Pinpoint the cell where the given text exists, returning its (x, y) midpoint coordinate. 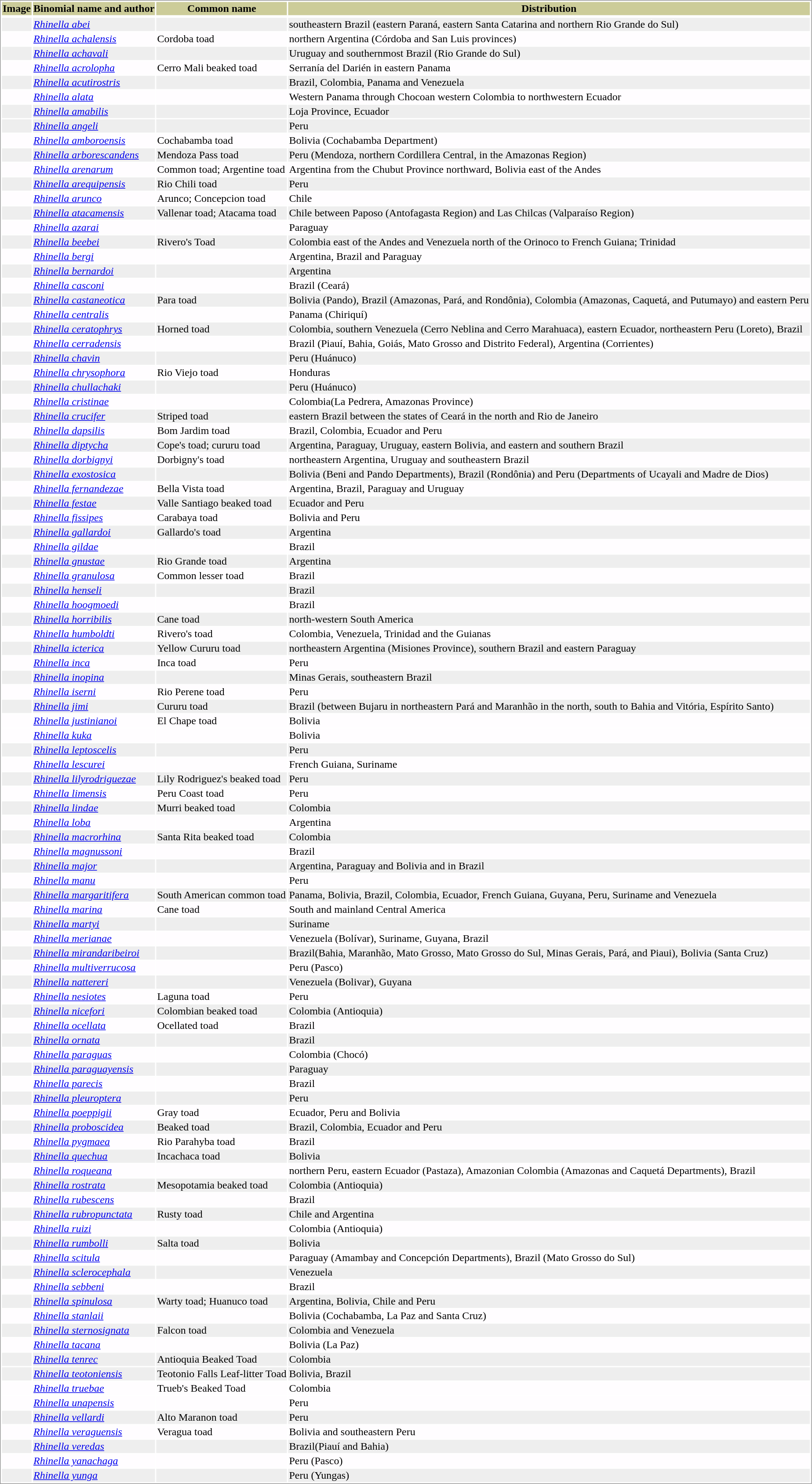
Rhinella parecis (94, 1084)
northern Peru, eastern Ecuador (Pastaza), Amazonian Colombia (Amazonas and Caquetá Departments), Brazil (549, 1171)
Rhinella roqueana (94, 1171)
Rhinella multiverrucosa (94, 968)
Santa Rita beaked toad (222, 837)
Rhinella chullachaki (94, 387)
Rhinella alata (94, 97)
Rhinella pleuroptera (94, 1098)
Rhinella veredas (94, 1446)
South and mainland Central America (549, 910)
Vallenar toad; Atacama toad (222, 213)
Rhinella pygmaea (94, 1142)
Rhinella kuka (94, 736)
eastern Brazil between the states of Ceará in the north and Rio de Janeiro (549, 416)
Common toad; Argentine toad (222, 169)
Rhinella jimi (94, 707)
Ecuador and Peru (549, 503)
Rhinella fissipes (94, 518)
Rhinella paraguayensis (94, 1069)
Rhinella truebae (94, 1388)
Brazil, Colombia, Panama and Venezuela (549, 82)
Rivero's toad (222, 634)
Rhinella magnussoni (94, 852)
Rhinella arequipensis (94, 184)
Cope's toad; cururu toad (222, 445)
Rhinella chavin (94, 358)
Bolivia and Peru (549, 518)
French Guiana, Suriname (549, 765)
Rhinella loba (94, 823)
Common name (222, 8)
Rhinella azarai (94, 227)
Rhinella bergi (94, 256)
Peru (Yungas) (549, 1475)
Rhinella achavali (94, 53)
Cochabamba toad (222, 140)
Venezuela (Bolívar), Suriname, Guyana, Brazil (549, 939)
Rhinella acrolopha (94, 68)
northern Argentina (Córdoba and San Luis provinces) (549, 39)
Rhinella beebei (94, 242)
Rhinella sebbeni (94, 1287)
Rhinella iserni (94, 692)
Rhinella fernandezae (94, 489)
Rhinella macrorhina (94, 837)
Colombia east of the Andes and Venezuela north of the Orinoco to French Guiana; Trinidad (549, 242)
Beaked toad (222, 1127)
Honduras (549, 372)
Rhinella tacana (94, 1345)
Para toad (222, 300)
Rhinella vellardi (94, 1417)
Rhinella arborescandens (94, 155)
Rhinella lescurei (94, 765)
Argentina, Paraguay, Uruguay, eastern Bolivia, and eastern and southern Brazil (549, 445)
Rhinella justinianoi (94, 721)
Rhinella rubropunctata (94, 1214)
Loja Province, Ecuador (549, 111)
Bolivia (Pando), Brazil (Amazonas, Pará, and Rondônia), Colombia (Amazonas, Caquetá, and Putumayo) and eastern Peru (549, 300)
Arunco; Concepcion toad (222, 198)
Rhinella centralis (94, 314)
Inca toad (222, 663)
Incachaca toad (222, 1156)
Common lesser toad (222, 576)
Panama (Chiriquí) (549, 314)
Rhinella manu (94, 881)
Rhinella nicefori (94, 1011)
southeastern Brazil (eastern Paraná, eastern Santa Catarina and northern Rio Grande do Sul) (549, 24)
Venezuela (Bolivar), Guyana (549, 982)
Venezuela (549, 1272)
Trueb's Beaked Toad (222, 1388)
Colombia(La Pedrera, Amazonas Province) (549, 401)
Argentina, Brazil, Paraguay and Uruguay (549, 489)
Rhinella sclerocephala (94, 1272)
Rhinella merianae (94, 939)
Rhinella rumbolli (94, 1243)
Rhinella arenarum (94, 169)
Rhinella abei (94, 24)
Salta toad (222, 1243)
Valle Santiago beaked toad (222, 503)
Rhinella ceratophrys (94, 329)
Murri beaked toad (222, 808)
Rhinella veraguensis (94, 1432)
Rhinella gallardoi (94, 532)
Rhinella arunco (94, 198)
Colombia, Venezuela, Trinidad and the Guianas (549, 634)
Rio Viejo toad (222, 372)
Mesopotamia beaked toad (222, 1185)
Bolivia and southeastern Peru (549, 1432)
Ecuador, Peru and Bolivia (549, 1113)
El Chape toad (222, 721)
Rhinella crucifer (94, 416)
Bolivia (Beni and Pando Departments), Brazil (Rondônia) and Peru (Departments of Ucayali and Madre de Dios) (549, 474)
Argentina, Paraguay and Bolivia and in Brazil (549, 866)
Chile and Argentina (549, 1214)
Warty toad; Huanuco toad (222, 1301)
Rhinella diptycha (94, 445)
Panama, Bolivia, Brazil, Colombia, Ecuador, French Guiana, Guyana, Peru, Suriname and Venezuela (549, 895)
Rhinella mirandaribeiroi (94, 953)
Colombia, southern Venezuela (Cerro Neblina and Cerro Marahuaca), eastern Ecuador, northeastern Peru (Loreto), Brazil (549, 329)
Carabaya toad (222, 518)
Rhinella yunga (94, 1475)
Argentina, Brazil and Paraguay (549, 256)
Laguna toad (222, 997)
Rhinella acutirostris (94, 82)
Ocellated toad (222, 1026)
Rhinella major (94, 866)
Rhinella spinulosa (94, 1301)
Rhinella icterica (94, 649)
Cerro Mali beaked toad (222, 68)
Cordoba toad (222, 39)
Rhinella inca (94, 663)
Antioquia Beaked Toad (222, 1359)
Rhinella castaneotica (94, 300)
Rhinella paraguas (94, 1055)
Rhinella dapsilis (94, 430)
Rhinella horribilis (94, 620)
Rhinella sternosignata (94, 1330)
Rhinella yanachaga (94, 1461)
Rhinella bernardoi (94, 271)
Rhinella ruizi (94, 1229)
Rio Chili toad (222, 184)
Rhinella limensis (94, 794)
Bolivia, Brazil (549, 1374)
Rhinella cristinae (94, 401)
Rhinella achalensis (94, 39)
Rivero's Toad (222, 242)
north-western South America (549, 620)
Rhinella rubescens (94, 1200)
Distribution (549, 8)
Rhinella stanlaii (94, 1316)
Serranía del Darién in eastern Panama (549, 68)
Rhinella rostrata (94, 1185)
Rhinella gildae (94, 547)
Rhinella leptoscelis (94, 750)
northeastern Argentina, Uruguay and southeastern Brazil (549, 459)
Rio Parahyba toad (222, 1142)
Rhinella festae (94, 503)
Veragua toad (222, 1432)
Bom Jardim toad (222, 430)
Rio Perene toad (222, 692)
Rhinella marina (94, 910)
Bolivia (La Paz) (549, 1345)
Rhinella casconi (94, 285)
Teotonio Falls Leaf-litter Toad (222, 1374)
Argentina from the Chubut Province northward, Bolivia east of the Andes (549, 169)
Rhinella poeppigii (94, 1113)
Mendoza Pass toad (222, 155)
Suriname (549, 924)
Rhinella henseli (94, 591)
Rhinella martyi (94, 924)
Rhinella cerradensis (94, 343)
Rhinella gnustae (94, 562)
Dorbigny's toad (222, 459)
Peru (Mendoza, northern Cordillera Central, in the Amazonas Region) (549, 155)
Peru Coast toad (222, 794)
Brazil (Piauí, Bahia, Goiás, Mato Grosso and Distrito Federal), Argentina (Corrientes) (549, 343)
Brazil(Bahia, Maranhão, Mato Grosso, Mato Grosso do Sul, Minas Gerais, Pará, and Piaui), Bolivia (Santa Cruz) (549, 953)
Rhinella lindae (94, 808)
Rhinella dorbignyi (94, 459)
Rhinella amabilis (94, 111)
Rio Grande toad (222, 562)
Rhinella ornata (94, 1040)
Rhinella amboroensis (94, 140)
Rhinella hoogmoedi (94, 605)
northeastern Argentina (Misiones Province), southern Brazil and eastern Paraguay (549, 649)
Rhinella tenrec (94, 1359)
Bolivia (Cochabamba, La Paz and Santa Cruz) (549, 1316)
Rhinella scitula (94, 1258)
Colombia and Venezuela (549, 1330)
Rhinella exostosica (94, 474)
Rhinella nattereri (94, 982)
Colombia (Chocó) (549, 1055)
Rhinella teotoniensis (94, 1374)
Rhinella quechua (94, 1156)
Image (17, 8)
Bella Vista toad (222, 489)
Argentina, Bolivia, Chile and Peru (549, 1301)
Rhinella inopina (94, 678)
Bolivia (Cochabamba Department) (549, 140)
Rhinella unapensis (94, 1403)
Binomial name and author (94, 8)
Brazil (Ceará) (549, 285)
Rhinella chrysophora (94, 372)
Striped toad (222, 416)
Rhinella nesiotes (94, 997)
Paraguay (Amambay and Concepción Departments), Brazil (Mato Grosso do Sul) (549, 1258)
Cururu toad (222, 707)
Brazil(Piauí and Bahia) (549, 1446)
Falcon toad (222, 1330)
Rhinella granulosa (94, 576)
Horned toad (222, 329)
Uruguay and southernmost Brazil (Rio Grande do Sul) (549, 53)
Gray toad (222, 1113)
Rhinella angeli (94, 126)
Western Panama through Chocoan western Colombia to northwestern Ecuador (549, 97)
Rhinella proboscidea (94, 1127)
Rusty toad (222, 1214)
Rhinella margaritifera (94, 895)
Alto Maranon toad (222, 1417)
Rhinella atacamensis (94, 213)
Chile between Paposo (Antofagasta Region) and Las Chilcas (Valparaíso Region) (549, 213)
Lily Rodriguez's beaked toad (222, 779)
Rhinella lilyrodriguezae (94, 779)
Minas Gerais, southeastern Brazil (549, 678)
Rhinella ocellata (94, 1026)
Yellow Cururu toad (222, 649)
Rhinella humboldti (94, 634)
Colombian beaked toad (222, 1011)
Gallardo's toad (222, 532)
Brazil (between Bujaru in northeastern Pará and Maranhão in the north, south to Bahia and Vitória, Espírito Santo) (549, 707)
South American common toad (222, 895)
Chile (549, 198)
